For the text-containing cell, return its midpoint in [x, y] coordinate format. 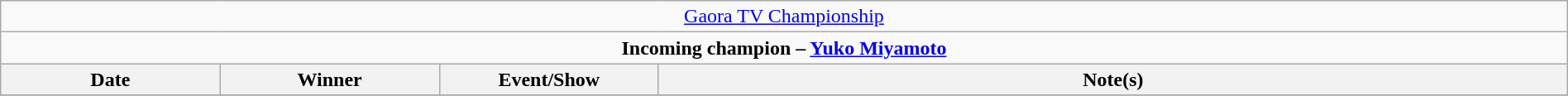
Date [111, 79]
Incoming champion – Yuko Miyamoto [784, 48]
Gaora TV Championship [784, 17]
Note(s) [1113, 79]
Event/Show [549, 79]
Winner [329, 79]
